Identify which cell holds the provided text, then report its [x, y] central coordinate. 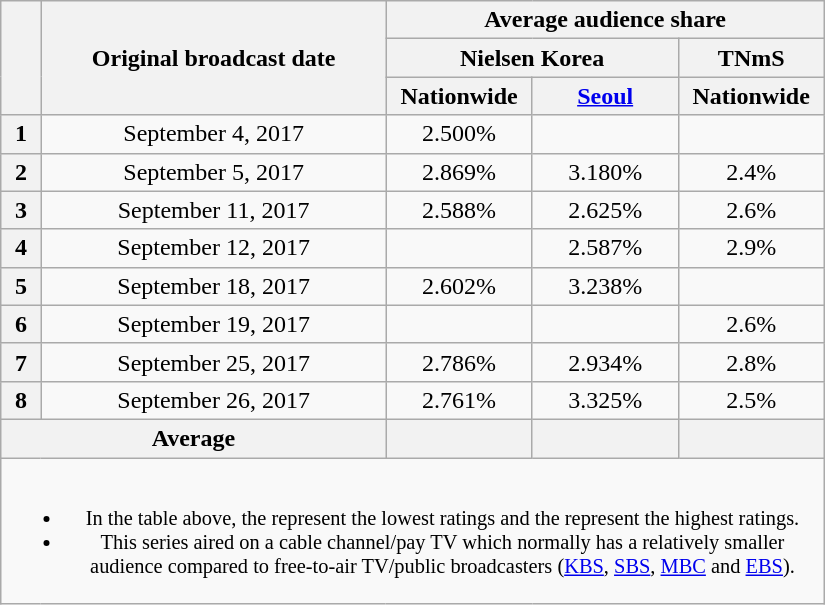
2.9% [751, 248]
2.934% [605, 362]
September 26, 2017 [214, 400]
3 [21, 210]
2.786% [459, 362]
September 5, 2017 [214, 172]
September 12, 2017 [214, 248]
September 19, 2017 [214, 324]
2.869% [459, 172]
4 [21, 248]
8 [21, 400]
Seoul [605, 96]
2.5% [751, 400]
2.8% [751, 362]
Average audience share [605, 20]
2.761% [459, 400]
September 18, 2017 [214, 286]
September 25, 2017 [214, 362]
Nielsen Korea [532, 58]
3.238% [605, 286]
Original broadcast date [214, 58]
3.180% [605, 172]
7 [21, 362]
2.588% [459, 210]
2.625% [605, 210]
2.4% [751, 172]
September 11, 2017 [214, 210]
1 [21, 134]
2 [21, 172]
2.500% [459, 134]
2.602% [459, 286]
6 [21, 324]
2.587% [605, 248]
September 4, 2017 [214, 134]
TNmS [751, 58]
Average [194, 438]
5 [21, 286]
3.325% [605, 400]
